Output the [x, y] coordinate of the center of the cell containing the given text.  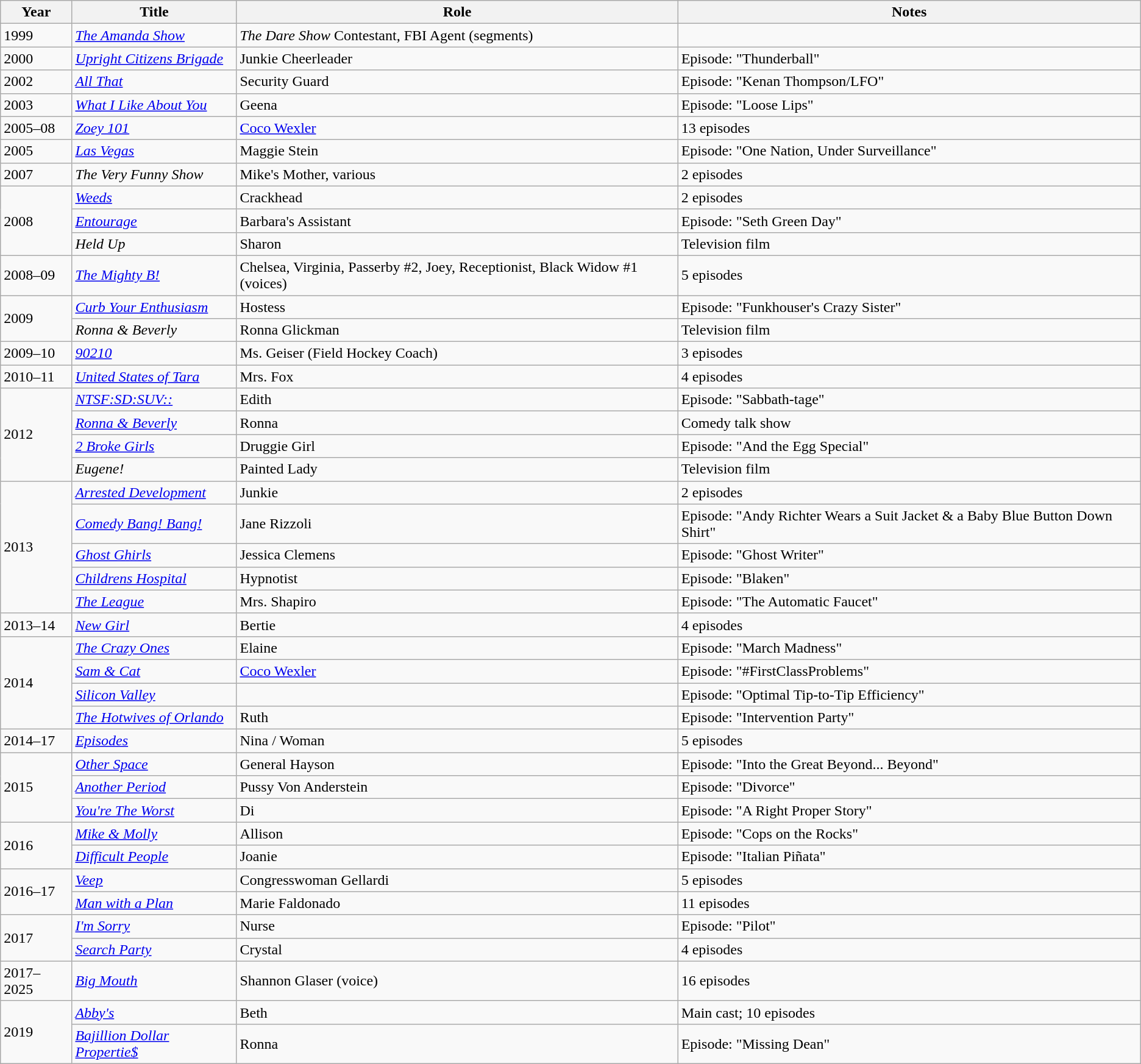
Difficult People [154, 857]
You're The Worst [154, 810]
Allison [457, 834]
Mrs. Shapiro [457, 601]
United States of Tara [154, 377]
Comedy talk show [909, 423]
11 episodes [909, 903]
2010–11 [37, 377]
2008 [37, 221]
I'm Sorry [154, 926]
Nina / Woman [457, 741]
2009 [37, 318]
The Crazy Ones [154, 648]
2014 [37, 683]
Year [37, 12]
2017 [37, 938]
2017–2025 [37, 981]
Episode: "The Automatic Faucet" [909, 601]
Episode: "March Madness" [909, 648]
Episode: "Funkhouser's Crazy Sister" [909, 307]
16 episodes [909, 981]
Episode: "Missing Dean" [909, 1043]
Junkie [457, 492]
2016–17 [37, 892]
Episode: "Divorce" [909, 787]
Main cast; 10 episodes [909, 1012]
Other Space [154, 764]
What I Like About You [154, 105]
Silicon Valley [154, 694]
Episode: "Blaken" [909, 578]
Episode: "#FirstClassProblems" [909, 671]
2009–10 [37, 353]
Episode: "Sabbath-tage" [909, 400]
Arrested Development [154, 492]
Edith [457, 400]
2014–17 [37, 741]
Episode: "Italian Piñata" [909, 857]
Comedy Bang! Bang! [154, 524]
Zoey 101 [154, 128]
Painted Lady [457, 469]
Episode: "Kenan Thompson/LFO" [909, 82]
1999 [37, 35]
2000 [37, 59]
Man with a Plan [154, 903]
Druggie Girl [457, 446]
Episode: "One Nation, Under Surveillance" [909, 151]
Weeds [154, 197]
Barbara's Assistant [457, 221]
The Dare Show Contestant, FBI Agent (segments) [457, 35]
The Very Funny Show [154, 174]
Notes [909, 12]
Episode: "Optimal Tip-to-Tip Efficiency" [909, 694]
Episode: "Andy Richter Wears a Suit Jacket & a Baby Blue Button Down Shirt" [909, 524]
2005–08 [37, 128]
Jessica Clemens [457, 555]
Congresswoman Gellardi [457, 880]
Bajillion Dollar Propertie$ [154, 1043]
Mike's Mother, various [457, 174]
Another Period [154, 787]
Episode: "Ghost Writer" [909, 555]
Curb Your Enthusiasm [154, 307]
The Amanda Show [154, 35]
2019 [37, 1032]
2005 [37, 151]
Shannon Glaser (voice) [457, 981]
Hypnotist [457, 578]
2003 [37, 105]
Episodes [154, 741]
Mike & Molly [154, 834]
Episode: "Cops on the Rocks" [909, 834]
2013 [37, 547]
Role [457, 12]
2012 [37, 434]
2008–09 [37, 275]
Beth [457, 1012]
Mrs. Fox [457, 377]
Abby's [154, 1012]
New Girl [154, 625]
Elaine [457, 648]
Chelsea, Virginia, Passerby #2, Joey, Receptionist, Black Widow #1 (voices) [457, 275]
Episode: "Seth Green Day" [909, 221]
Sam & Cat [154, 671]
Episode: "Intervention Party" [909, 718]
Search Party [154, 949]
Bertie [457, 625]
The Mighty B! [154, 275]
2015 [37, 787]
Geena [457, 105]
Las Vegas [154, 151]
90210 [154, 353]
Crackhead [457, 197]
Crystal [457, 949]
Big Mouth [154, 981]
Episode: "Loose Lips" [909, 105]
Di [457, 810]
Veep [154, 880]
Joanie [457, 857]
Episode: "Thunderball" [909, 59]
The Hotwives of Orlando [154, 718]
Junkie Cheerleader [457, 59]
Episode: "Into the Great Beyond... Beyond" [909, 764]
Upright Citizens Brigade [154, 59]
Nurse [457, 926]
Hostess [457, 307]
Episode: "And the Egg Special" [909, 446]
Entourage [154, 221]
Childrens Hospital [154, 578]
Ruth [457, 718]
All That [154, 82]
2 Broke Girls [154, 446]
13 episodes [909, 128]
2016 [37, 845]
Jane Rizzoli [457, 524]
Sharon [457, 244]
General Hayson [457, 764]
Ronna Glickman [457, 330]
Maggie Stein [457, 151]
Marie Faldonado [457, 903]
Ghost Ghirls [154, 555]
The League [154, 601]
Security Guard [457, 82]
Ms. Geiser (Field Hockey Coach) [457, 353]
2002 [37, 82]
3 episodes [909, 353]
Episode: "Pilot" [909, 926]
NTSF:SD:SUV:: [154, 400]
Eugene! [154, 469]
Held Up [154, 244]
2007 [37, 174]
Episode: "A Right Proper Story" [909, 810]
Title [154, 12]
Pussy Von Anderstein [457, 787]
2013–14 [37, 625]
